Scan for the cell matching the given text and deliver its (x, y) coordinate at center. 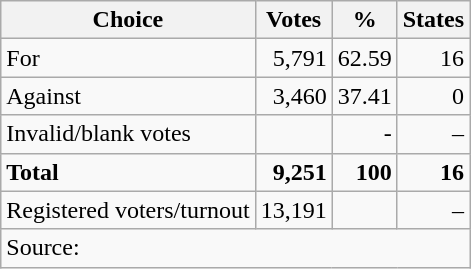
% (364, 20)
13,191 (294, 210)
100 (364, 172)
37.41 (364, 96)
0 (433, 96)
Choice (128, 20)
5,791 (294, 58)
Source: (236, 248)
Registered voters/turnout (128, 210)
9,251 (294, 172)
- (364, 134)
Total (128, 172)
Votes (294, 20)
For (128, 58)
Against (128, 96)
States (433, 20)
Invalid/blank votes (128, 134)
3,460 (294, 96)
62.59 (364, 58)
